Search for the cell housing the specified text and yield its (x, y) center coordinate. 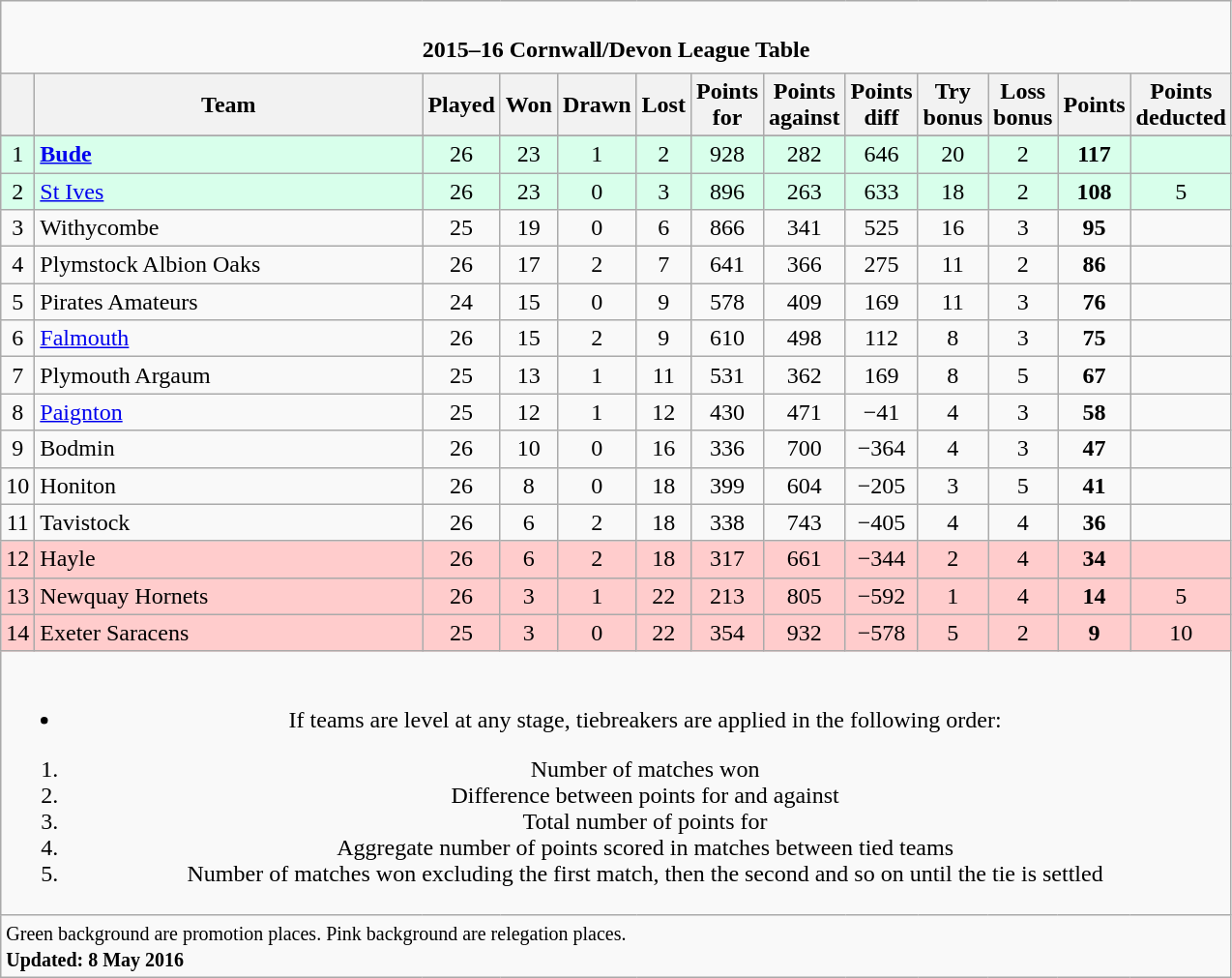
932 (805, 633)
117 (1095, 154)
−364 (882, 449)
366 (805, 265)
610 (727, 339)
108 (1095, 191)
36 (1095, 522)
24 (461, 302)
67 (1095, 375)
−578 (882, 633)
Green background are promotion places. Pink background are relegation places.Updated: 8 May 2016 (617, 946)
Loss bonus (1023, 104)
76 (1095, 302)
213 (727, 596)
341 (805, 228)
336 (727, 449)
700 (805, 449)
263 (805, 191)
409 (805, 302)
Lost (663, 104)
928 (727, 154)
−344 (882, 559)
Points against (805, 104)
338 (727, 522)
58 (1095, 412)
Withycombe (228, 228)
633 (882, 191)
95 (1095, 228)
Honiton (228, 486)
Paignton (228, 412)
St Ives (228, 191)
41 (1095, 486)
275 (882, 265)
525 (882, 228)
19 (528, 228)
471 (805, 412)
Points for (727, 104)
362 (805, 375)
Bude (228, 154)
641 (727, 265)
Exeter Saracens (228, 633)
Won (528, 104)
531 (727, 375)
20 (953, 154)
Bodmin (228, 449)
75 (1095, 339)
896 (727, 191)
805 (805, 596)
430 (727, 412)
Falmouth (228, 339)
Points deducted (1181, 104)
604 (805, 486)
34 (1095, 559)
−205 (882, 486)
Points (1095, 104)
498 (805, 339)
Points diff (882, 104)
Newquay Hornets (228, 596)
Team (228, 104)
86 (1095, 265)
Try bonus (953, 104)
Tavistock (228, 522)
317 (727, 559)
Pirates Amateurs (228, 302)
282 (805, 154)
−405 (882, 522)
Hayle (228, 559)
578 (727, 302)
Plymstock Albion Oaks (228, 265)
866 (727, 228)
Drawn (597, 104)
Plymouth Argaum (228, 375)
17 (528, 265)
646 (882, 154)
354 (727, 633)
743 (805, 522)
Played (461, 104)
661 (805, 559)
399 (727, 486)
112 (882, 339)
−592 (882, 596)
−41 (882, 412)
47 (1095, 449)
